Determine the [x, y] coordinate at the center of the cell enclosing the given text.  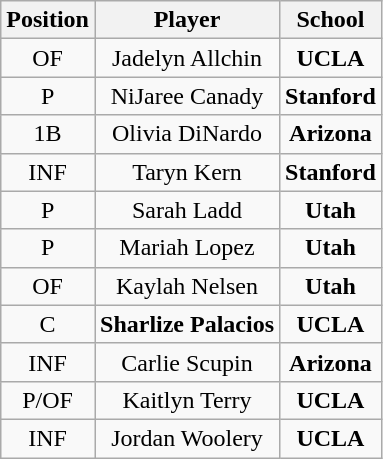
Mariah Lopez [186, 248]
Sharlize Palacios [186, 324]
P/OF [48, 400]
Jordan Woolery [186, 438]
Olivia DiNardo [186, 134]
Jadelyn Allchin [186, 58]
Player [186, 20]
Position [48, 20]
C [48, 324]
Taryn Kern [186, 172]
Carlie Scupin [186, 362]
Sarah Ladd [186, 210]
School [331, 20]
NiJaree Canady [186, 96]
Kaylah Nelsen [186, 286]
1B [48, 134]
Kaitlyn Terry [186, 400]
